Return the [x, y] coordinate for the center point of the cell that contains the specified text.  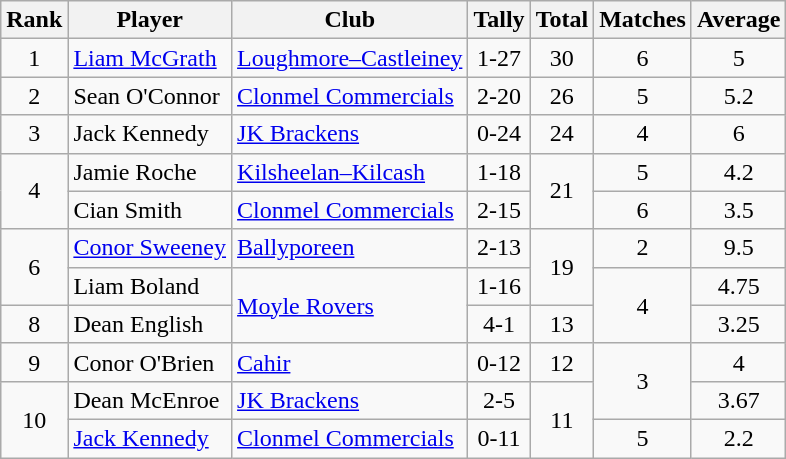
Tally [499, 20]
Total [562, 20]
4.75 [738, 286]
0-11 [499, 438]
8 [34, 324]
2-20 [499, 96]
2-13 [499, 248]
Loughmore–Castleiney [350, 58]
1-16 [499, 286]
Rank [34, 20]
3.67 [738, 400]
4-1 [499, 324]
3.5 [738, 210]
2-15 [499, 210]
Club [350, 20]
0-24 [499, 134]
10 [34, 419]
Cahir [350, 362]
0-12 [499, 362]
21 [562, 191]
12 [562, 362]
Ballyporeen [350, 248]
Kilsheelan–Kilcash [350, 172]
1-18 [499, 172]
Liam Boland [150, 286]
24 [562, 134]
19 [562, 267]
Dean English [150, 324]
9 [34, 362]
Conor Sweeney [150, 248]
4.2 [738, 172]
Average [738, 20]
2.2 [738, 438]
2-5 [499, 400]
Conor O'Brien [150, 362]
Jamie Roche [150, 172]
Liam McGrath [150, 58]
13 [562, 324]
11 [562, 419]
1-27 [499, 58]
Dean McEnroe [150, 400]
Cian Smith [150, 210]
3.25 [738, 324]
Matches [643, 20]
5.2 [738, 96]
26 [562, 96]
Sean O'Connor [150, 96]
Player [150, 20]
30 [562, 58]
9.5 [738, 248]
Moyle Rovers [350, 305]
1 [34, 58]
